Provide the (X, Y) coordinate of the cell's center where the given text is located.  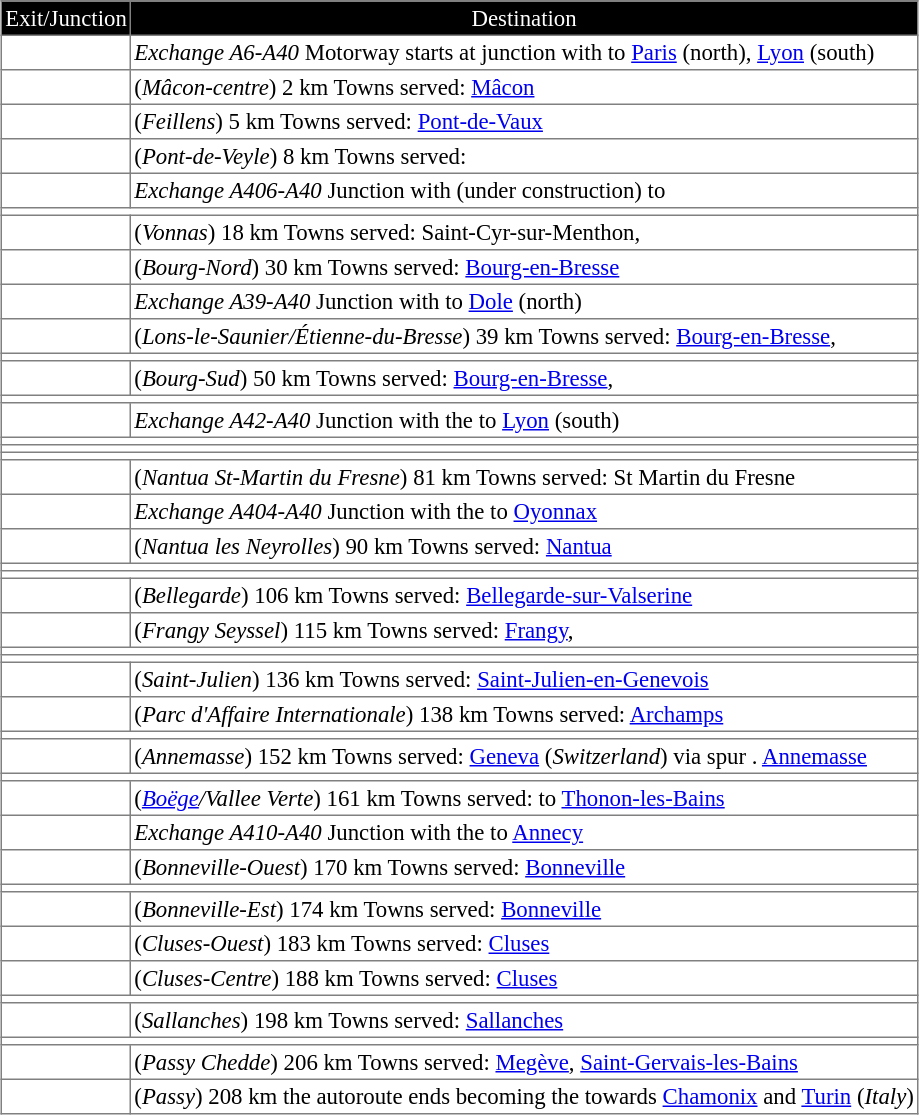
(Vonnas) 18 km Towns served: Saint-Cyr-sur-Menthon, (524, 232)
(Nantua les Neyrolles) 90 km Towns served: Nantua (524, 546)
Exchange A6-A40 Motorway starts at junction with to Paris (north), Lyon (south) (524, 52)
Exchange A410-A40 Junction with the to Annecy (524, 832)
(Sallanches) 198 km Towns served: Sallanches (524, 1020)
(Passy) 208 km the autoroute ends becoming the towards Chamonix and Turin (Italy) (524, 1096)
(Nantua St-Martin du Fresne) 81 km Towns served: St Martin du Fresne (524, 477)
(Bonneville-Ouest) 170 km Towns served: Bonneville (524, 867)
(Annemasse) 152 km Towns served: Geneva (Switzerland) via spur . Annemasse (524, 756)
(Bourg-Nord) 30 km Towns served: Bourg-en-Bresse (524, 267)
(Bellegarde) 106 km Towns served: Bellegarde-sur-Valserine (524, 595)
(Frangy Seyssel) 115 km Towns served: Frangy, (524, 630)
(Cluses-Centre) 188 km Towns served: Cluses (524, 978)
Exit/Junction (66, 18)
(Pont-de-Veyle) 8 km Towns served: (524, 156)
(Saint-Julien) 136 km Towns served: Saint-Julien-en-Genevois (524, 679)
Exchange A406-A40 Junction with (under construction) to (524, 190)
(Bonneville-Est) 174 km Towns served: Bonneville (524, 909)
(Feillens) 5 km Towns served: Pont-de-Vaux (524, 121)
Exchange A404-A40 Junction with the to Oyonnax (524, 511)
(Bourg-Sud) 50 km Towns served: Bourg-en-Bresse, (524, 378)
Exchange A39-A40 Junction with to Dole (north) (524, 301)
Destination (524, 18)
(Boëge/Vallee Verte) 161 km Towns served: to Thonon-les-Bains (524, 798)
(Lons-le-Saunier/Étienne-du-Bresse) 39 km Towns served: Bourg-en-Bresse, (524, 336)
(Mâcon-centre) 2 km Towns served: Mâcon (524, 87)
(Passy Chedde) 206 km Towns served: Megève, Saint-Gervais-les-Bains (524, 1062)
(Cluses-Ouest) 183 km Towns served: Cluses (524, 943)
(Parc d'Affaire Internationale) 138 km Towns served: Archamps (524, 714)
Exchange A42-A40 Junction with the to Lyon (south) (524, 420)
